Detect which cell encompasses the target text, then output its (X, Y) center coordinate. 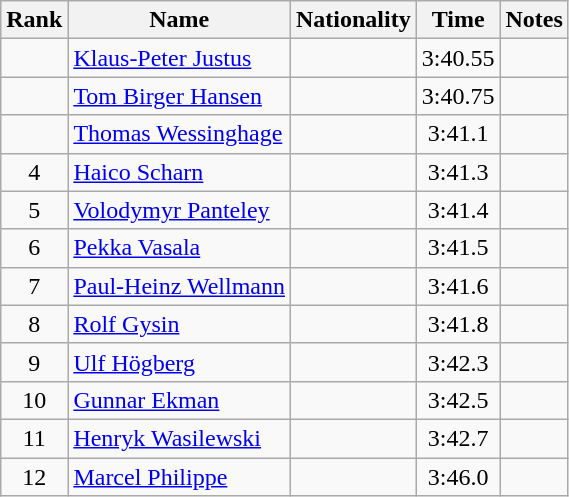
Haico Scharn (180, 172)
Rank (34, 20)
3:40.75 (458, 96)
Name (180, 20)
9 (34, 362)
Tom Birger Hansen (180, 96)
7 (34, 286)
Rolf Gysin (180, 324)
Gunnar Ekman (180, 400)
Volodymyr Panteley (180, 210)
3:42.7 (458, 438)
3:46.0 (458, 477)
6 (34, 248)
3:42.5 (458, 400)
Henryk Wasilewski (180, 438)
3:41.6 (458, 286)
3:41.8 (458, 324)
Marcel Philippe (180, 477)
Pekka Vasala (180, 248)
3:42.3 (458, 362)
3:41.4 (458, 210)
11 (34, 438)
Nationality (353, 20)
5 (34, 210)
12 (34, 477)
3:41.5 (458, 248)
10 (34, 400)
8 (34, 324)
3:41.3 (458, 172)
Time (458, 20)
Ulf Högberg (180, 362)
4 (34, 172)
Notes (534, 20)
Klaus-Peter Justus (180, 58)
Paul-Heinz Wellmann (180, 286)
Thomas Wessinghage (180, 134)
3:41.1 (458, 134)
3:40.55 (458, 58)
